Provide the (X, Y) coordinate of the cell's center where the given text is located.  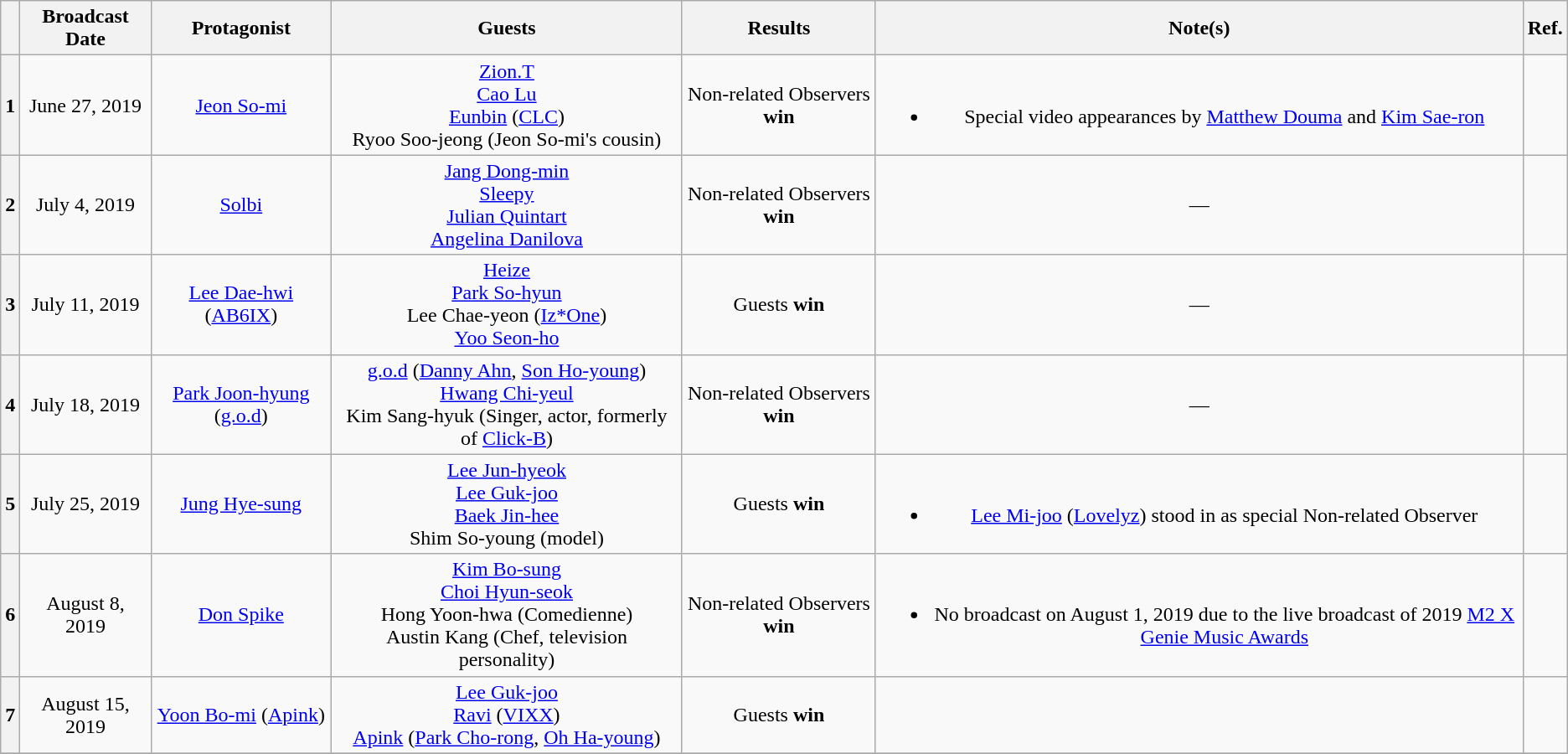
7 (10, 715)
July 18, 2019 (85, 404)
Kim Bo-sungChoi Hyun-seokHong Yoon-hwa (Comedienne)Austin Kang (Chef, television personality) (506, 615)
July 25, 2019 (85, 504)
3 (10, 305)
5 (10, 504)
Lee Mi-joo (Lovelyz) stood in as special Non-related Observer (1199, 504)
Don Spike (241, 615)
July 11, 2019 (85, 305)
Guests (506, 28)
2 (10, 204)
No broadcast on August 1, 2019 due to the live broadcast of 2019 M2 X Genie Music Awards (1199, 615)
Park Joon-hyung (g.o.d) (241, 404)
1 (10, 106)
Ref. (1545, 28)
July 4, 2019 (85, 204)
Zion.TCao LuEunbin (CLC)Ryoo Soo-jeong (Jeon So-mi's cousin) (506, 106)
Lee Guk-jooRavi (VIXX)Apink (Park Cho-rong, Oh Ha-young) (506, 715)
Yoon Bo-mi (Apink) (241, 715)
Lee Jun-hyeokLee Guk-jooBaek Jin-heeShim So-young (model) (506, 504)
Jung Hye-sung (241, 504)
Protagonist (241, 28)
4 (10, 404)
Solbi (241, 204)
Note(s) (1199, 28)
Broadcast Date (85, 28)
g.o.d (Danny Ahn, Son Ho-young)Hwang Chi-yeulKim Sang-hyuk (Singer, actor, formerly of Click-B) (506, 404)
June 27, 2019 (85, 106)
6 (10, 615)
Special video appearances by Matthew Douma and Kim Sae-ron (1199, 106)
August 8, 2019 (85, 615)
Results (779, 28)
August 15, 2019 (85, 715)
Lee Dae-hwi (AB6IX) (241, 305)
Jeon So-mi (241, 106)
HeizePark So-hyunLee Chae-yeon (Iz*One)Yoo Seon-ho (506, 305)
Jang Dong-minSleepyJulian QuintartAngelina Danilova (506, 204)
